Search for the cell housing the specified text and yield its [X, Y] center coordinate. 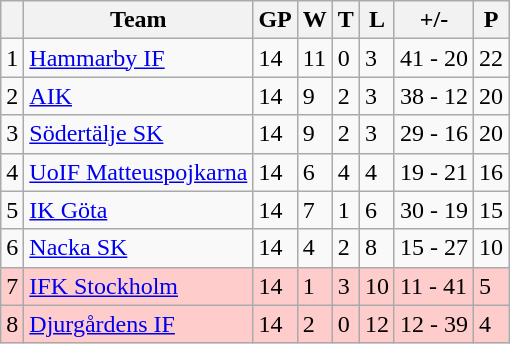
IK Göta [138, 210]
41 - 20 [434, 58]
22 [490, 58]
IFK Stockholm [138, 286]
15 [490, 210]
16 [490, 172]
Djurgårdens IF [138, 324]
30 - 19 [434, 210]
UoIF Matteuspojkarna [138, 172]
12 - 39 [434, 324]
19 - 21 [434, 172]
12 [376, 324]
Team [138, 20]
T [346, 20]
L [376, 20]
11 [314, 58]
+/- [434, 20]
Nacka SK [138, 248]
15 - 27 [434, 248]
11 - 41 [434, 286]
P [490, 20]
Södertälje SK [138, 134]
GP [275, 20]
Hammarby IF [138, 58]
W [314, 20]
29 - 16 [434, 134]
38 - 12 [434, 96]
AIK [138, 96]
